Locate the cell with the specified text and output its [x, y] center coordinate. 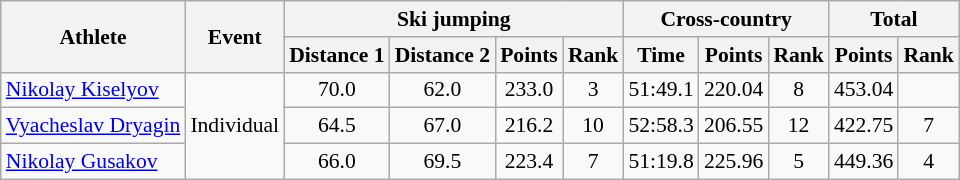
Distance 2 [442, 55]
67.0 [442, 126]
4 [928, 162]
51:19.8 [660, 162]
64.5 [336, 126]
Individual [234, 126]
52:58.3 [660, 126]
206.55 [734, 126]
Total [894, 19]
10 [594, 126]
8 [798, 90]
Athlete [94, 36]
453.04 [864, 90]
3 [594, 90]
216.2 [529, 126]
Vyacheslav Dryagin [94, 126]
220.04 [734, 90]
422.75 [864, 126]
66.0 [336, 162]
Ski jumping [454, 19]
449.36 [864, 162]
233.0 [529, 90]
5 [798, 162]
Distance 1 [336, 55]
Time [660, 55]
62.0 [442, 90]
Event [234, 36]
Nikolay Kiselyov [94, 90]
51:49.1 [660, 90]
223.4 [529, 162]
Cross-country [726, 19]
70.0 [336, 90]
225.96 [734, 162]
69.5 [442, 162]
Nikolay Gusakov [94, 162]
12 [798, 126]
